Return (x, y) of the center of cell containing provided text 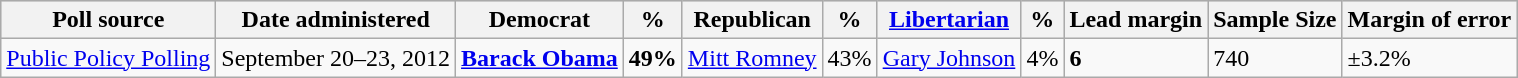
Public Policy Polling (108, 58)
Democrat (540, 20)
September 20–23, 2012 (336, 58)
±3.2% (1430, 58)
4% (1042, 58)
6 (1136, 58)
Sample Size (1275, 20)
Gary Johnson (949, 58)
Libertarian (949, 20)
43% (850, 58)
Lead margin (1136, 20)
740 (1275, 58)
49% (652, 58)
Mitt Romney (752, 58)
Barack Obama (540, 58)
Republican (752, 20)
Poll source (108, 20)
Margin of error (1430, 20)
Date administered (336, 20)
